Locate the cell with the specified text and output its [X, Y] center coordinate. 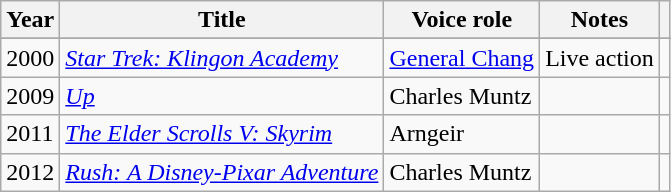
2011 [30, 134]
Notes [600, 20]
Voice role [462, 20]
2000 [30, 58]
The Elder Scrolls V: Skyrim [222, 134]
Year [30, 20]
Live action [600, 58]
General Chang [462, 58]
2012 [30, 172]
Arngeir [462, 134]
Star Trek: Klingon Academy [222, 58]
Rush: A Disney-Pixar Adventure [222, 172]
Up [222, 96]
Title [222, 20]
2009 [30, 96]
